Determine the (X, Y) coordinate at the center of the cell enclosing the given text.  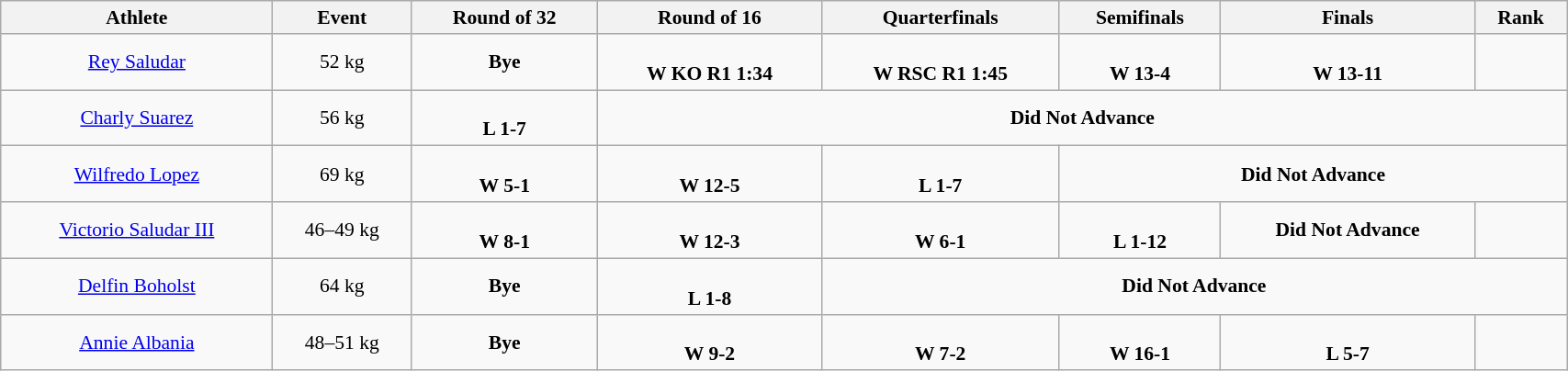
Event (342, 17)
Annie Albania (137, 342)
W 8-1 (505, 230)
56 kg (342, 118)
W 16-1 (1139, 342)
W 7-2 (941, 342)
52 kg (342, 62)
Round of 32 (505, 17)
Rey Saludar (137, 62)
L 5-7 (1348, 342)
Quarterfinals (941, 17)
Athlete (137, 17)
Finals (1348, 17)
W RSC R1 1:45 (941, 62)
Round of 16 (709, 17)
64 kg (342, 287)
W 5-1 (505, 174)
69 kg (342, 174)
Semifinals (1139, 17)
W 12-3 (709, 230)
W 13-11 (1348, 62)
Victorio Saludar III (137, 230)
L 1-12 (1139, 230)
W 13-4 (1139, 62)
46–49 kg (342, 230)
W KO R1 1:34 (709, 62)
W 6-1 (941, 230)
Charly Suarez (137, 118)
Rank (1520, 17)
W 12-5 (709, 174)
48–51 kg (342, 342)
L 1-8 (709, 287)
Delfin Boholst (137, 287)
W 9-2 (709, 342)
Wilfredo Lopez (137, 174)
